Return [X, Y] of the center of cell containing provided text 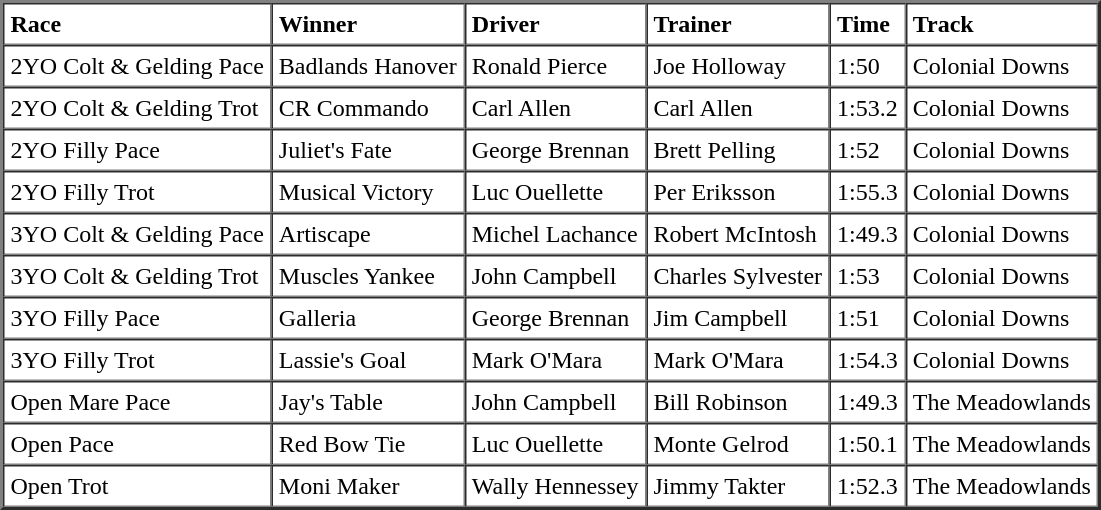
Joe Holloway [738, 66]
2YO Colt & Gelding Pace [137, 66]
Race [137, 24]
1:51 [868, 318]
1:53.2 [868, 108]
1:55.3 [868, 192]
Badlands Hanover [368, 66]
3YO Colt & Gelding Trot [137, 276]
Musical Victory [368, 192]
1:52 [868, 150]
Robert McIntosh [738, 234]
Track [1002, 24]
Time [868, 24]
Open Pace [137, 444]
Charles Sylvester [738, 276]
CR Commando [368, 108]
Jim Campbell [738, 318]
Driver [555, 24]
Michel Lachance [555, 234]
Winner [368, 24]
Muscles Yankee [368, 276]
Open Trot [137, 486]
Artiscape [368, 234]
Wally Hennessey [555, 486]
Ronald Pierce [555, 66]
1:52.3 [868, 486]
2YO Filly Pace [137, 150]
Bill Robinson [738, 402]
Galleria [368, 318]
Brett Pelling [738, 150]
Moni Maker [368, 486]
3YO Filly Pace [137, 318]
2YO Colt & Gelding Trot [137, 108]
Jimmy Takter [738, 486]
1:50.1 [868, 444]
Red Bow Tie [368, 444]
1:53 [868, 276]
Open Mare Pace [137, 402]
Monte Gelrod [738, 444]
Juliet's Fate [368, 150]
Trainer [738, 24]
Per Eriksson [738, 192]
3YO Filly Trot [137, 360]
2YO Filly Trot [137, 192]
Jay's Table [368, 402]
1:50 [868, 66]
Lassie's Goal [368, 360]
1:54.3 [868, 360]
3YO Colt & Gelding Pace [137, 234]
